For the text-containing cell, return its midpoint in [x, y] coordinate format. 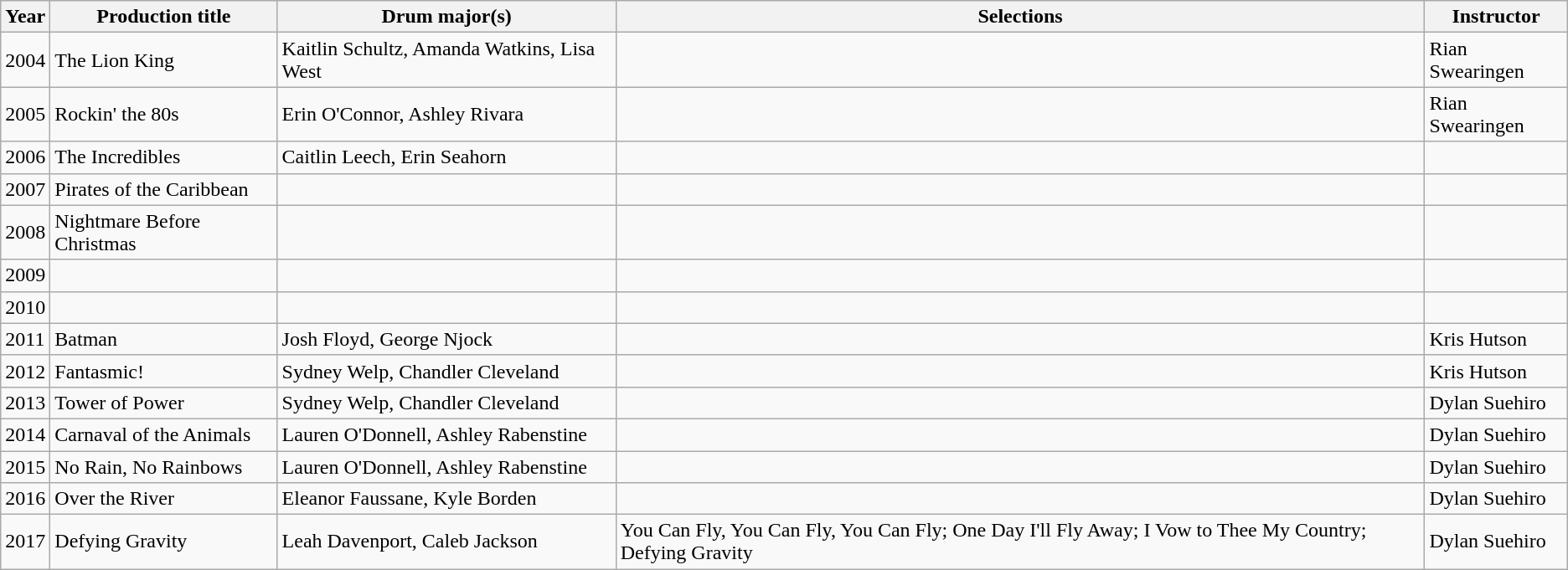
2015 [25, 466]
Fantasmic! [164, 371]
2017 [25, 542]
You Can Fly, You Can Fly, You Can Fly; One Day I'll Fly Away; I Vow to Thee My Country; Defying Gravity [1020, 542]
Pirates of the Caribbean [164, 189]
No Rain, No Rainbows [164, 466]
2007 [25, 189]
2006 [25, 157]
Carnaval of the Animals [164, 434]
2008 [25, 233]
Leah Davenport, Caleb Jackson [446, 542]
2011 [25, 339]
Instructor [1496, 17]
The Lion King [164, 60]
2004 [25, 60]
2013 [25, 403]
The Incredibles [164, 157]
2010 [25, 307]
Erin O'Connor, Ashley Rivara [446, 114]
Josh Floyd, George Njock [446, 339]
2012 [25, 371]
Eleanor Faussane, Kyle Borden [446, 499]
Selections [1020, 17]
Production title [164, 17]
Nightmare Before Christmas [164, 233]
Year [25, 17]
Drum major(s) [446, 17]
Kaitlin Schultz, Amanda Watkins, Lisa West [446, 60]
Rockin' the 80s [164, 114]
Over the River [164, 499]
Caitlin Leech, Erin Seahorn [446, 157]
2005 [25, 114]
2009 [25, 275]
Defying Gravity [164, 542]
Batman [164, 339]
2014 [25, 434]
2016 [25, 499]
Tower of Power [164, 403]
